Search for the cell housing the specified text and yield its (X, Y) center coordinate. 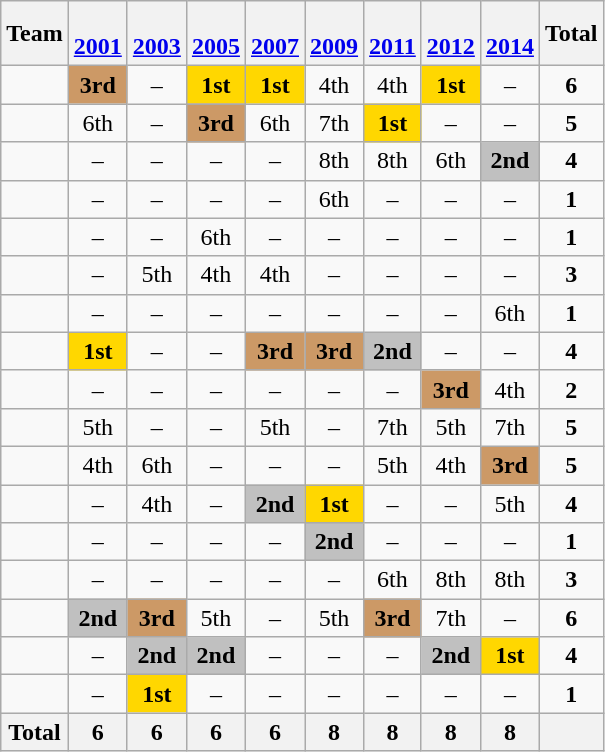
2012 (450, 34)
2 (571, 389)
2007 (274, 34)
Team (35, 34)
2009 (334, 34)
2005 (216, 34)
2001 (98, 34)
2003 (156, 34)
2011 (393, 34)
2014 (510, 34)
